Extract the [X, Y] coordinate from the center of the cell holding the provided text.  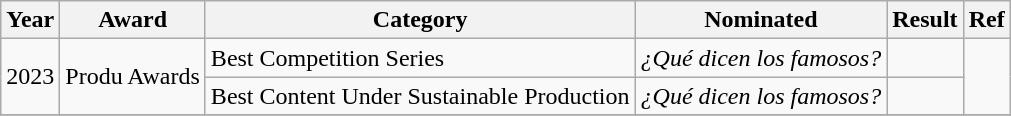
Best Content Under Sustainable Production [420, 96]
Award [133, 20]
Category [420, 20]
2023 [30, 77]
Result [925, 20]
Year [30, 20]
Nominated [761, 20]
Produ Awards [133, 77]
Best Competition Series [420, 58]
Ref [986, 20]
